Determine the [X, Y] coordinate at the center of the cell enclosing the given text.  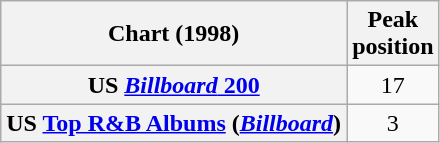
17 [393, 85]
Chart (1998) [174, 34]
Peak position [393, 34]
3 [393, 123]
US Billboard 200 [174, 85]
US Top R&B Albums (Billboard) [174, 123]
